Capture the cell that displays the provided text and extract its (X, Y) central coordinate. 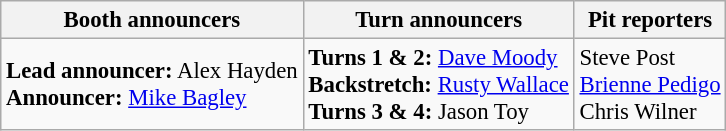
Steve PostBrienne PedigoChris Wilner (650, 85)
Lead announcer: Alex HaydenAnnouncer: Mike Bagley (152, 85)
Pit reporters (650, 20)
Turns 1 & 2: Dave MoodyBackstretch: Rusty WallaceTurns 3 & 4: Jason Toy (438, 85)
Booth announcers (152, 20)
Turn announcers (438, 20)
